Return the (x, y) coordinate for the center point of the cell that contains the specified text.  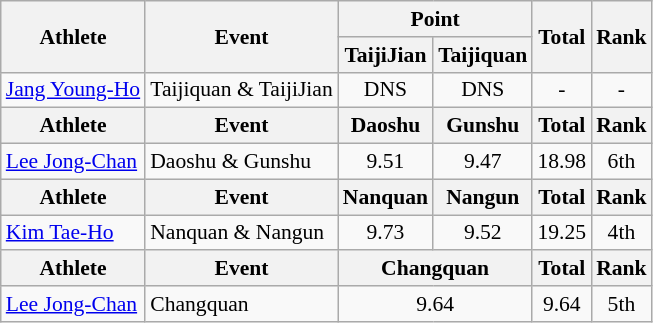
9.47 (482, 162)
9.51 (386, 162)
Nangun (482, 197)
19.25 (562, 233)
4th (622, 233)
18.98 (562, 162)
Jang Young-Ho (73, 90)
Taijiquan & TaijiJian (242, 90)
Kim Tae-Ho (73, 233)
Nanquan (386, 197)
TaijiJian (386, 55)
5th (622, 304)
Daoshu & Gunshu (242, 162)
Taijiquan (482, 55)
Point (436, 19)
Gunshu (482, 126)
Daoshu (386, 126)
6th (622, 162)
9.52 (482, 233)
Nanquan & Nangun (242, 233)
9.73 (386, 233)
